Capture the cell that displays the provided text and extract its [x, y] central coordinate. 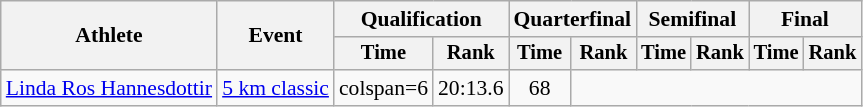
colspan=6 [384, 88]
Event [276, 36]
Qualification [422, 19]
5 km classic [276, 88]
68 [539, 88]
20:13.6 [470, 88]
Final [805, 19]
Semifinal [692, 19]
Quarterfinal [572, 19]
Athlete [109, 36]
Linda Ros Hannesdottir [109, 88]
